Capture the cell that displays the provided text and extract its (x, y) central coordinate. 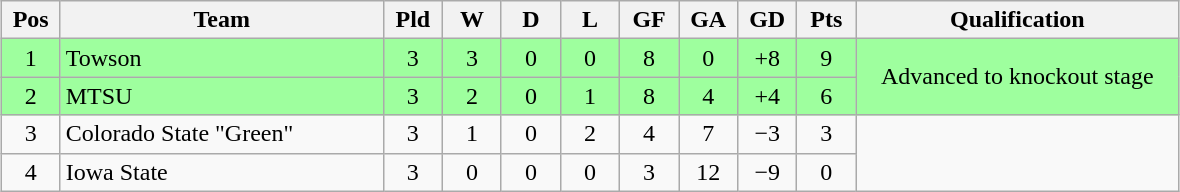
MTSU (222, 96)
Pld (412, 20)
6 (826, 96)
L (590, 20)
Towson (222, 58)
−3 (768, 134)
Colorado State "Green" (222, 134)
9 (826, 58)
Iowa State (222, 172)
GD (768, 20)
Pos (30, 20)
W (472, 20)
7 (708, 134)
GF (650, 20)
Advanced to knockout stage (1018, 77)
Team (222, 20)
+4 (768, 96)
D (530, 20)
+8 (768, 58)
−9 (768, 172)
Pts (826, 20)
GA (708, 20)
Qualification (1018, 20)
12 (708, 172)
